Return the (x, y) coordinate for the center point of the cell that contains the specified text.  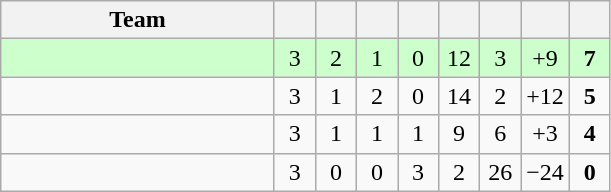
9 (460, 134)
26 (500, 172)
+3 (546, 134)
14 (460, 96)
7 (590, 58)
Team (138, 20)
6 (500, 134)
−24 (546, 172)
12 (460, 58)
5 (590, 96)
+9 (546, 58)
4 (590, 134)
+12 (546, 96)
